Find where the given text appears and provide that cell's center as [x, y] coordinate. 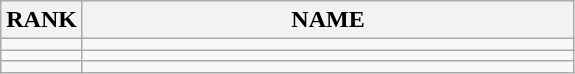
RANK [42, 20]
NAME [328, 20]
